Search for the cell housing the specified text and yield its [x, y] center coordinate. 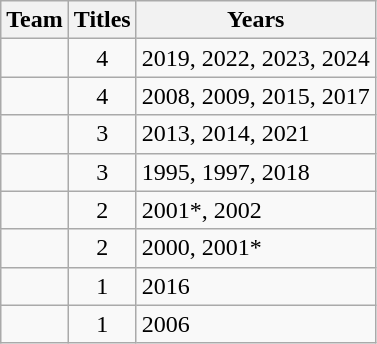
2000, 2001* [256, 248]
1995, 1997, 2018 [256, 172]
2006 [256, 324]
2008, 2009, 2015, 2017 [256, 96]
2019, 2022, 2023, 2024 [256, 58]
Titles [102, 20]
Team [35, 20]
2016 [256, 286]
2001*, 2002 [256, 210]
Years [256, 20]
2013, 2014, 2021 [256, 134]
